Capture the cell that displays the provided text and extract its [x, y] central coordinate. 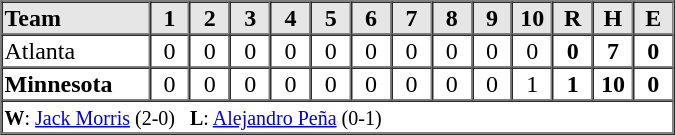
6 [371, 18]
W: Jack Morris (2-0) L: Alejandro Peña (0-1) [338, 116]
2 [210, 18]
H [613, 18]
8 [452, 18]
3 [250, 18]
R [572, 18]
Minnesota [76, 84]
5 [331, 18]
Team [76, 18]
4 [290, 18]
9 [492, 18]
Atlanta [76, 50]
E [653, 18]
